Provide the [x, y] coordinate of the cell's center where the given text is located.  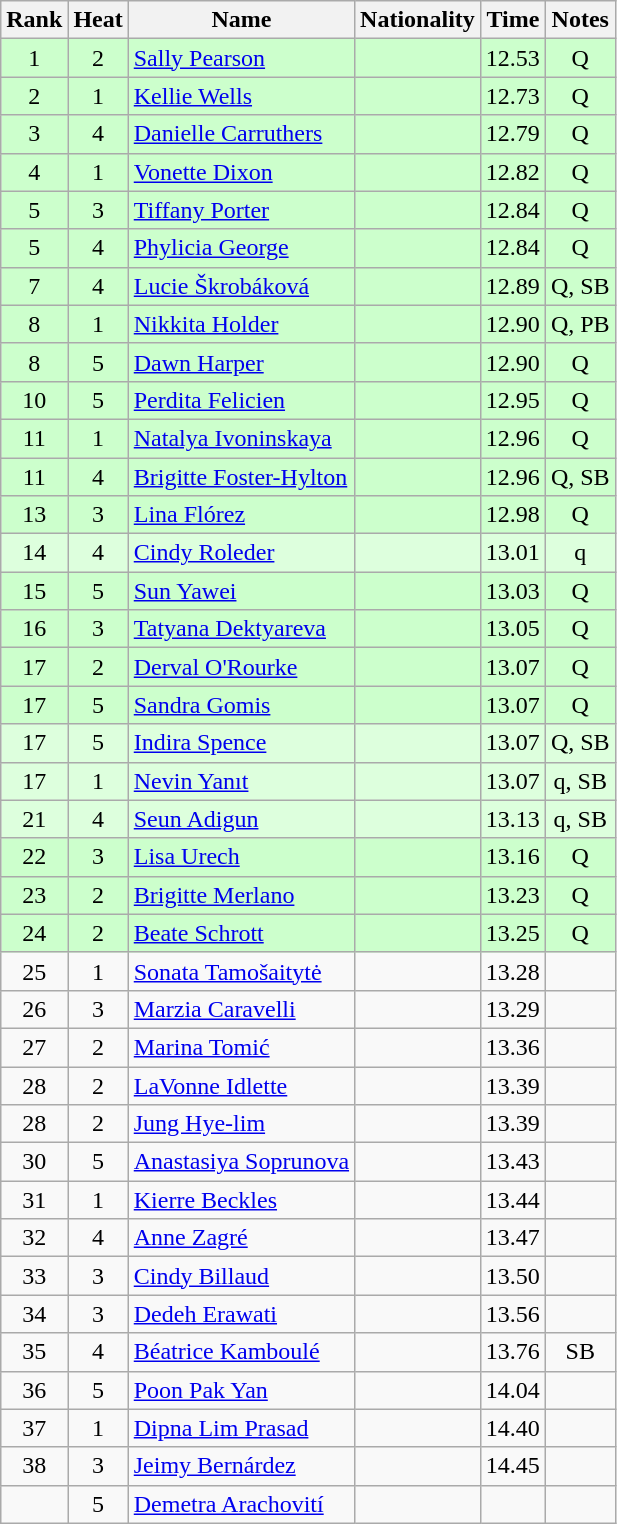
16 [34, 629]
SB [580, 1352]
Sally Pearson [241, 58]
Lisa Urech [241, 857]
34 [34, 1314]
13 [34, 515]
13.25 [512, 933]
13.50 [512, 1276]
Name [241, 20]
14.45 [512, 1466]
Anastasiya Soprunova [241, 1162]
35 [34, 1352]
23 [34, 895]
Lina Flórez [241, 515]
Demetra Arachovití [241, 1504]
12.82 [512, 172]
13.56 [512, 1314]
Jeimy Bernárdez [241, 1466]
13.16 [512, 857]
Brigitte Foster-Hylton [241, 477]
Vonette Dixon [241, 172]
Heat [98, 20]
13.76 [512, 1352]
Cindy Billaud [241, 1276]
Phylicia George [241, 248]
36 [34, 1390]
37 [34, 1428]
13.36 [512, 1047]
13.47 [512, 1238]
Cindy Roleder [241, 553]
31 [34, 1200]
13.03 [512, 591]
Marina Tomić [241, 1047]
22 [34, 857]
14 [34, 553]
Kierre Beckles [241, 1200]
Notes [580, 20]
21 [34, 819]
10 [34, 400]
Danielle Carruthers [241, 134]
12.95 [512, 400]
Perdita Felicien [241, 400]
Indira Spence [241, 743]
Q, PB [580, 324]
Nikkita Holder [241, 324]
12.53 [512, 58]
13.01 [512, 553]
Anne Zagré [241, 1238]
Marzia Caravelli [241, 1009]
Dedeh Erawati [241, 1314]
26 [34, 1009]
Nevin Yanıt [241, 781]
13.05 [512, 629]
14.04 [512, 1390]
Dipna Lim Prasad [241, 1428]
Sandra Gomis [241, 705]
12.73 [512, 96]
13.28 [512, 971]
15 [34, 591]
Time [512, 20]
Poon Pak Yan [241, 1390]
13.23 [512, 895]
Derval O'Rourke [241, 667]
Lucie Škrobáková [241, 286]
32 [34, 1238]
30 [34, 1162]
Dawn Harper [241, 362]
14.40 [512, 1428]
7 [34, 286]
25 [34, 971]
LaVonne Idlette [241, 1085]
12.98 [512, 515]
13.29 [512, 1009]
Kellie Wells [241, 96]
13.44 [512, 1200]
33 [34, 1276]
Tiffany Porter [241, 210]
Jung Hye-lim [241, 1124]
13.43 [512, 1162]
Natalya Ivoninskaya [241, 438]
Nationality [418, 20]
12.89 [512, 286]
Sun Yawei [241, 591]
Beate Schrott [241, 933]
12.79 [512, 134]
Seun Adigun [241, 819]
Sonata Tamošaitytė [241, 971]
Béatrice Kamboulé [241, 1352]
Rank [34, 20]
Tatyana Dektyareva [241, 629]
q [580, 553]
24 [34, 933]
38 [34, 1466]
27 [34, 1047]
Brigitte Merlano [241, 895]
13.13 [512, 819]
